Provide the [X, Y] coordinate of the cell's center where the given text is located.  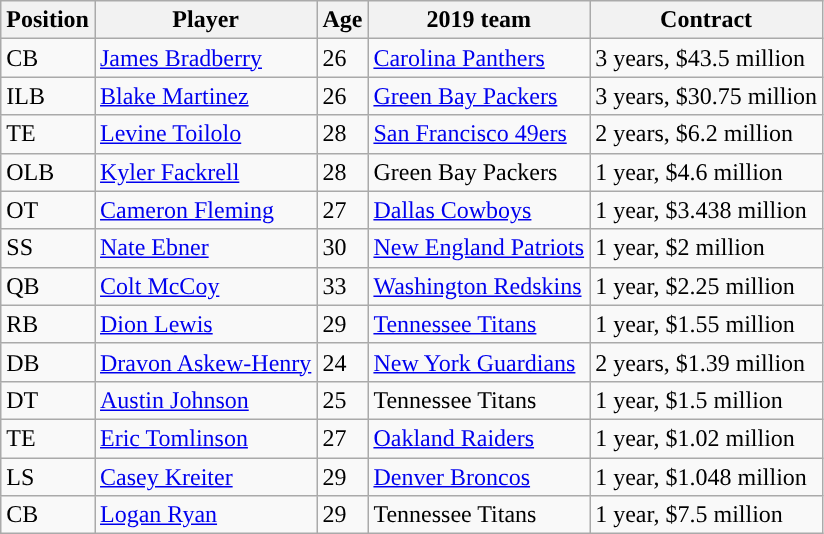
Player [205, 20]
Colt McCoy [205, 286]
LS [48, 477]
Eric Tomlinson [205, 438]
1 year, $1.048 million [706, 477]
New England Patriots [479, 248]
Nate Ebner [205, 248]
OT [48, 210]
Oakland Raiders [479, 438]
Logan Ryan [205, 515]
1 year, $3.438 million [706, 210]
SS [48, 248]
1 year, $2.25 million [706, 286]
Age [342, 20]
Denver Broncos [479, 477]
Cameron Fleming [205, 210]
1 year, $1.55 million [706, 324]
2019 team [479, 20]
1 year, $1.02 million [706, 438]
Contract [706, 20]
DB [48, 362]
Dallas Cowboys [479, 210]
San Francisco 49ers [479, 134]
QB [48, 286]
DT [48, 400]
3 years, $30.75 million [706, 96]
ILB [48, 96]
Carolina Panthers [479, 58]
Dion Lewis [205, 324]
30 [342, 248]
2 years, $6.2 million [706, 134]
1 year, $4.6 million [706, 172]
1 year, $7.5 million [706, 515]
Washington Redskins [479, 286]
24 [342, 362]
Austin Johnson [205, 400]
Levine Toilolo [205, 134]
James Bradberry [205, 58]
Dravon Askew-Henry [205, 362]
1 year, $2 million [706, 248]
33 [342, 286]
RB [48, 324]
Casey Kreiter [205, 477]
2 years, $1.39 million [706, 362]
OLB [48, 172]
1 year, $1.5 million [706, 400]
Kyler Fackrell [205, 172]
Blake Martinez [205, 96]
3 years, $43.5 million [706, 58]
25 [342, 400]
Position [48, 20]
New York Guardians [479, 362]
